Find where the given text appears and provide that cell's center as [x, y] coordinate. 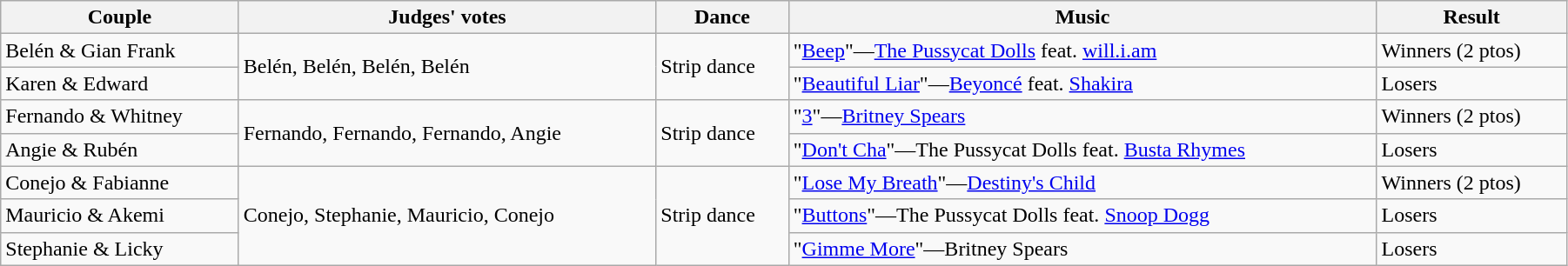
"3"—Britney Spears [1082, 116]
Dance [722, 17]
Belén & Gian Frank [120, 50]
Result [1471, 17]
Karen & Edward [120, 83]
"Lose My Breath"—Destiny's Child [1082, 183]
Couple [120, 17]
Music [1082, 17]
Mauricio & Akemi [120, 216]
Judges' votes [447, 17]
Stephanie & Licky [120, 249]
Conejo & Fabianne [120, 183]
"Don't Cha"—The Pussycat Dolls feat. Busta Rhymes [1082, 150]
"Beautiful Liar"—Beyoncé feat. Shakira [1082, 83]
Angie & Rubén [120, 150]
Fernando & Whitney [120, 116]
"Gimme More"—Britney Spears [1082, 249]
Belén, Belén, Belén, Belén [447, 67]
"Buttons"—The Pussycat Dolls feat. Snoop Dogg [1082, 216]
Fernando, Fernando, Fernando, Angie [447, 133]
"Beep"—The Pussycat Dolls feat. will.i.am [1082, 50]
Conejo, Stephanie, Mauricio, Conejo [447, 216]
